Extract the [x, y] coordinate from the center of the cell holding the provided text.  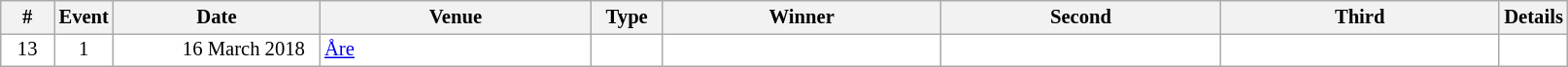
Venue [456, 17]
Details [1533, 17]
16 March 2018 [217, 50]
Winner [802, 17]
# [27, 17]
Date [217, 17]
1 [84, 50]
Second [1080, 17]
Event [84, 17]
Third [1360, 17]
13 [27, 50]
Type [628, 17]
Åre [456, 50]
